Return the [X, Y] coordinate for the center point of the cell that contains the specified text.  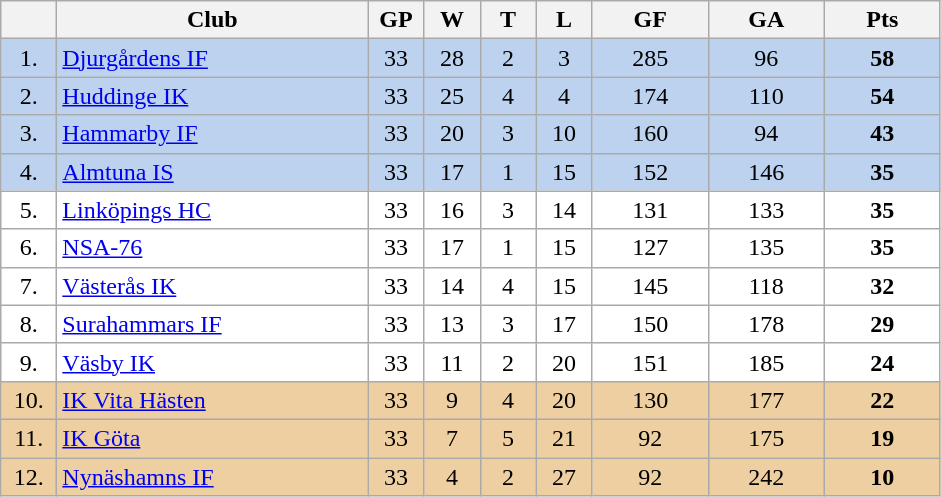
Västerås IK [212, 286]
6. [29, 248]
43 [882, 134]
185 [766, 362]
Linköpings HC [212, 210]
IK Göta [212, 438]
9 [452, 400]
Hammarby IF [212, 134]
133 [766, 210]
28 [452, 58]
10. [29, 400]
GF [650, 20]
3. [29, 134]
7. [29, 286]
131 [650, 210]
16 [452, 210]
4. [29, 172]
Nynäshamns IF [212, 477]
13 [452, 324]
150 [650, 324]
145 [650, 286]
NSA-76 [212, 248]
27 [564, 477]
Djurgårdens IF [212, 58]
110 [766, 96]
8. [29, 324]
Surahammars IF [212, 324]
96 [766, 58]
19 [882, 438]
Club [212, 20]
9. [29, 362]
174 [650, 96]
GP [396, 20]
12. [29, 477]
5. [29, 210]
24 [882, 362]
Pts [882, 20]
2. [29, 96]
152 [650, 172]
242 [766, 477]
IK Vita Hästen [212, 400]
Huddinge IK [212, 96]
58 [882, 58]
L [564, 20]
175 [766, 438]
Almtuna IS [212, 172]
146 [766, 172]
Väsby IK [212, 362]
5 [508, 438]
32 [882, 286]
22 [882, 400]
151 [650, 362]
94 [766, 134]
118 [766, 286]
7 [452, 438]
T [508, 20]
177 [766, 400]
127 [650, 248]
54 [882, 96]
130 [650, 400]
160 [650, 134]
178 [766, 324]
11. [29, 438]
11 [452, 362]
29 [882, 324]
135 [766, 248]
285 [650, 58]
1. [29, 58]
W [452, 20]
21 [564, 438]
GA [766, 20]
25 [452, 96]
